For the text-containing cell, return its midpoint in [X, Y] coordinate format. 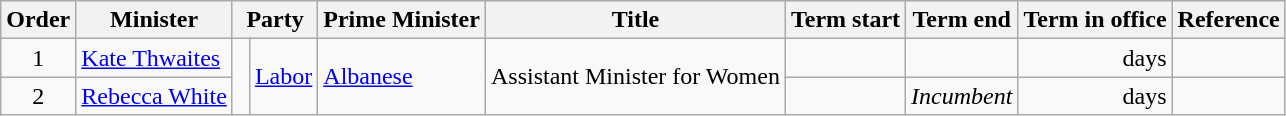
Order [38, 20]
Term start [845, 20]
Rebecca White [154, 96]
1 [38, 58]
Term in office [1095, 20]
Term end [962, 20]
Title [635, 20]
Prime Minister [402, 20]
Minister [154, 20]
Albanese [402, 77]
Reference [1228, 20]
Incumbent [962, 96]
Party [274, 20]
Assistant Minister for Women [635, 77]
Labor [283, 77]
2 [38, 96]
Kate Thwaites [154, 58]
